Return [x, y] of the center of cell containing provided text 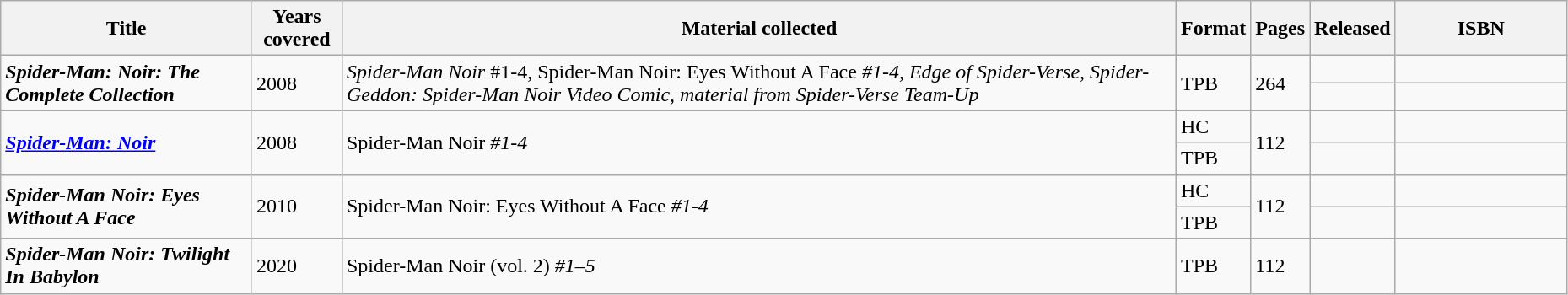
2010 [297, 206]
Spider-Man Noir: Eyes Without A Face [127, 206]
Format [1213, 29]
Spider-Man Noir: Twilight In Babylon [127, 266]
Released [1353, 29]
Title [127, 29]
Spider-Man Noir (vol. 2) #1–5 [759, 266]
Years covered [297, 29]
Spider-Man Noir: Eyes Without A Face #1-4 [759, 206]
Material collected [759, 29]
Spider-Man: Noir: The Complete Collection [127, 83]
Spider-Man: Noir [127, 142]
ISBN [1481, 29]
2020 [297, 266]
Spider-Man Noir #1-4 [759, 142]
264 [1280, 83]
Pages [1280, 29]
